Extract the (x, y) coordinate from the center of the cell holding the provided text.  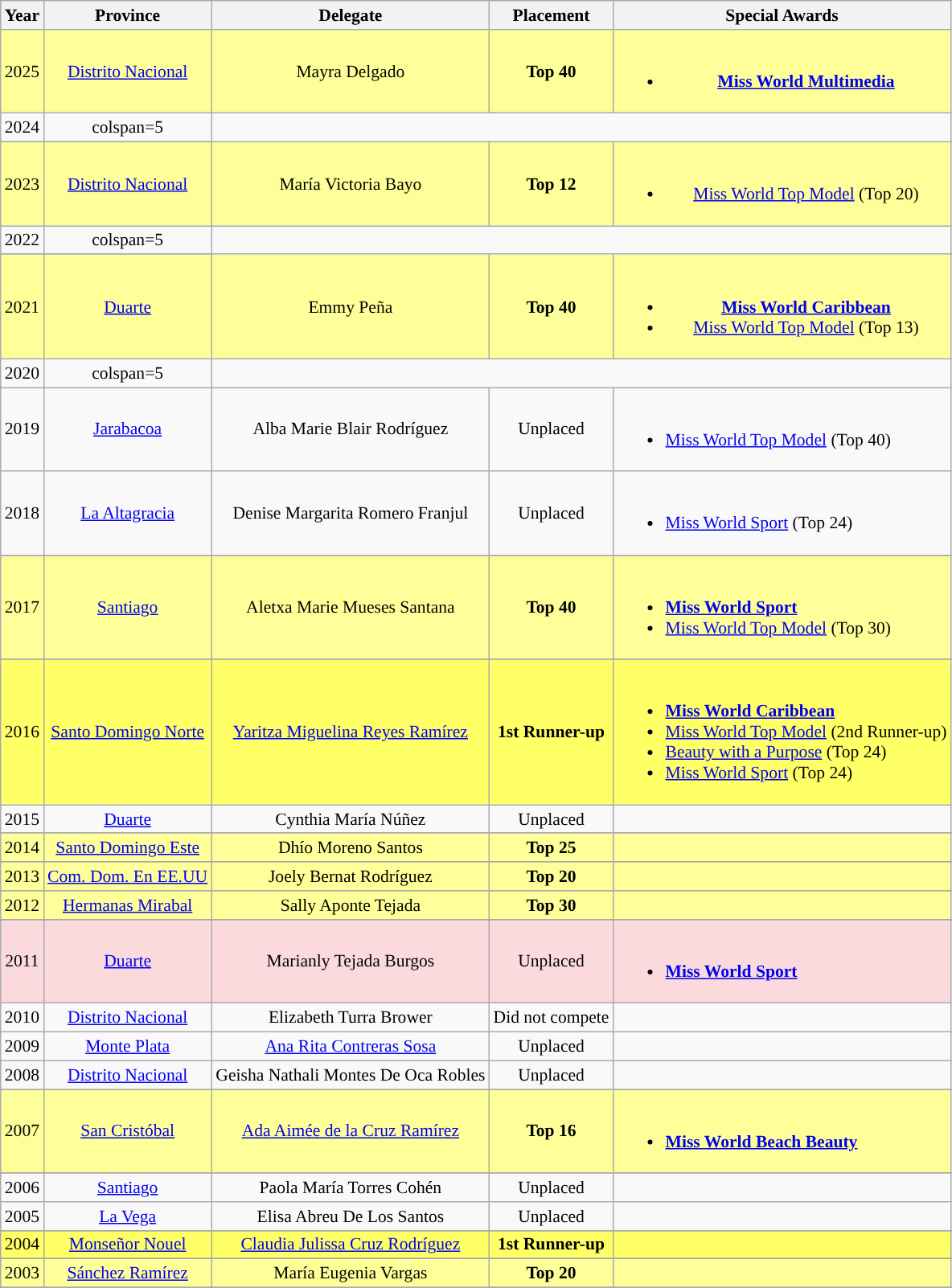
2009 (23, 1047)
2016 (23, 732)
Ada Aimée de la Cruz Ramírez (351, 1131)
Miss World Sport (782, 962)
Yaritza Miguelina Reyes Ramírez (351, 732)
2025 (23, 72)
2018 (23, 513)
2004 (23, 1245)
Ana Rita Contreras Sosa (351, 1047)
San Cristóbal (127, 1131)
Hermanas Mirabal (127, 905)
2011 (23, 962)
2010 (23, 1018)
Geisha Nathali Montes De Oca Robles (351, 1075)
Claudia Julissa Cruz Rodríguez (351, 1245)
Com. Dom. En EE.UU (127, 876)
Top 12 (551, 184)
Santo Domingo Norte (127, 732)
Elisa Abreu De Los Santos (351, 1216)
2003 (23, 1274)
Joely Bernat Rodríguez (351, 876)
2005 (23, 1216)
Mayra Delgado (351, 72)
2013 (23, 876)
Santo Domingo Este (127, 848)
2022 (23, 240)
Aletxa Marie Mueses Santana (351, 608)
Placement (551, 15)
Miss World Top Model (Top 20) (782, 184)
2023 (23, 184)
Miss World Beach Beauty (782, 1131)
Top 16 (551, 1131)
La Altagracia (127, 513)
Miss World Sport (Top 24) (782, 513)
2024 (23, 128)
Delegate (351, 15)
Miss World SportMiss World Top Model (Top 30) (782, 608)
Sánchez Ramírez (127, 1274)
Special Awards (782, 15)
2007 (23, 1131)
Paola María Torres Cohén (351, 1188)
2012 (23, 905)
2021 (23, 307)
Miss World CaribbeanMiss World Top Model (2nd Runner-up)Beauty with a Purpose (Top 24)Miss World Sport (Top 24) (782, 732)
Miss World CaribbeanMiss World Top Model (Top 13) (782, 307)
María Eugenia Vargas (351, 1274)
2006 (23, 1188)
Alba Marie Blair Rodríguez (351, 429)
Denise Margarita Romero Franjul (351, 513)
Top 30 (551, 905)
Emmy Peña (351, 307)
Monseñor Nouel (127, 1245)
Jarabacoa (127, 429)
Top 25 (551, 848)
2014 (23, 848)
Province (127, 15)
Dhío Moreno Santos (351, 848)
2008 (23, 1075)
María Victoria Bayo (351, 184)
2015 (23, 819)
Sally Aponte Tejada (351, 905)
La Vega (127, 1216)
2017 (23, 608)
Did not compete (551, 1018)
Miss World Multimedia (782, 72)
Elizabeth Turra Brower (351, 1018)
Year (23, 15)
2020 (23, 373)
Marianly Tejada Burgos (351, 962)
Monte Plata (127, 1047)
2019 (23, 429)
Miss World Top Model (Top 40) (782, 429)
Cynthia María Núñez (351, 819)
